Identify which cell holds the provided text, then report its [x, y] central coordinate. 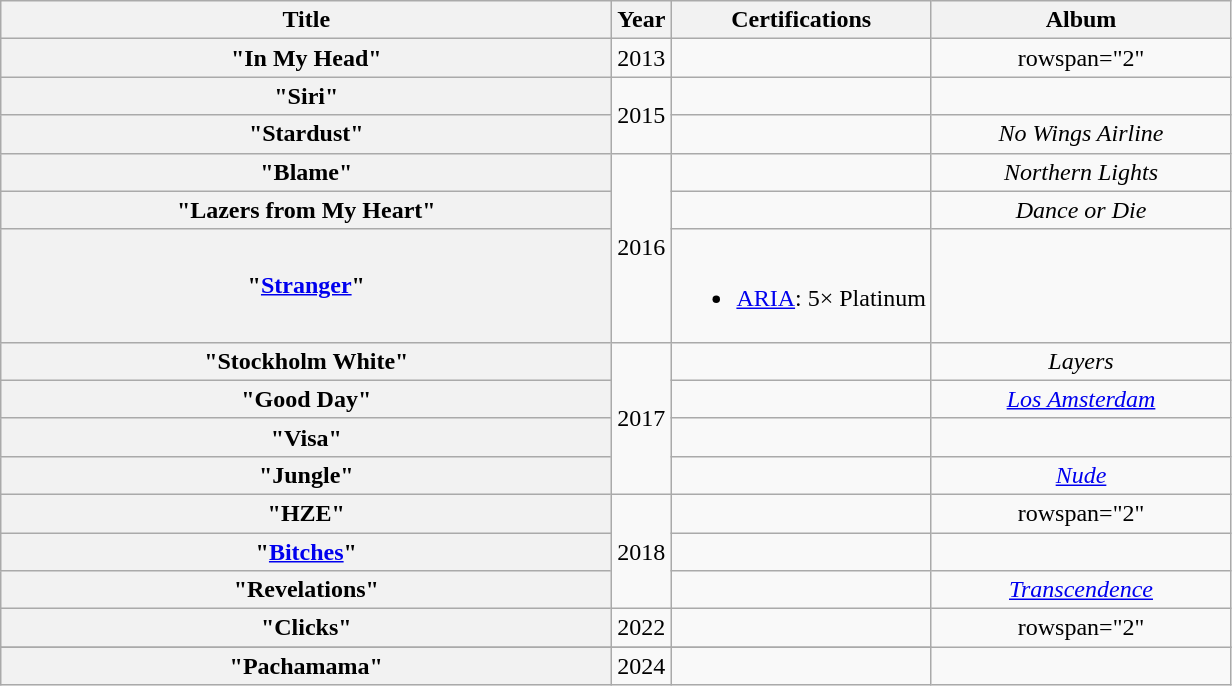
Transcendence [1080, 590]
2017 [642, 418]
"Good Day" [306, 399]
Layers [1080, 361]
"Revelations" [306, 590]
Certifications [802, 20]
"Stardust" [306, 134]
2022 [642, 628]
2015 [642, 115]
Northern Lights [1080, 172]
"HZE" [306, 513]
"Lazers from My Heart" [306, 210]
2024 [642, 666]
"Pachamama" [306, 666]
No Wings Airline [1080, 134]
ARIA: 5× Platinum [802, 286]
Dance or Die [1080, 210]
"Clicks" [306, 628]
"In My Head" [306, 58]
Nude [1080, 475]
"Bitches" [306, 551]
"Stranger" [306, 286]
"Visa" [306, 437]
"Siri" [306, 96]
"Stockholm White" [306, 361]
Year [642, 20]
"Jungle" [306, 475]
2016 [642, 248]
2018 [642, 551]
2013 [642, 58]
"Blame" [306, 172]
Album [1080, 20]
Los Amsterdam [1080, 399]
Title [306, 20]
